Return the (X, Y) coordinate for the center point of the cell that contains the specified text.  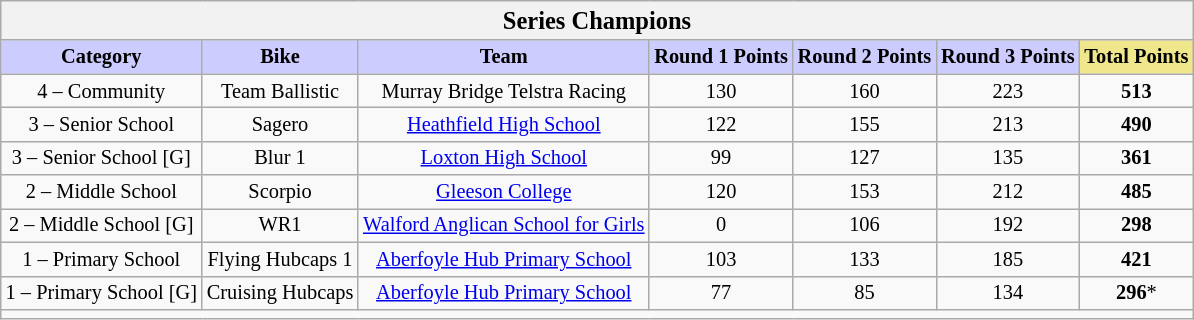
Round 3 Points (1008, 57)
192 (1008, 225)
Total Points (1137, 57)
0 (720, 225)
3 – Senior School (102, 124)
421 (1137, 259)
185 (1008, 259)
Bike (280, 57)
WR1 (280, 225)
485 (1137, 192)
Round 2 Points (864, 57)
Blur 1 (280, 158)
127 (864, 158)
Loxton High School (504, 158)
133 (864, 259)
Cruising Hubcaps (280, 293)
Sagero (280, 124)
Walford Anglican School for Girls (504, 225)
Team (504, 57)
513 (1137, 91)
213 (1008, 124)
2 – Middle School [G] (102, 225)
77 (720, 293)
130 (720, 91)
Scorpio (280, 192)
99 (720, 158)
Flying Hubcaps 1 (280, 259)
3 – Senior School [G] (102, 158)
361 (1137, 158)
134 (1008, 293)
135 (1008, 158)
1 – Primary School (102, 259)
Round 1 Points (720, 57)
212 (1008, 192)
122 (720, 124)
103 (720, 259)
Heathfield High School (504, 124)
Team Ballistic (280, 91)
1 – Primary School [G] (102, 293)
490 (1137, 124)
Murray Bridge Telstra Racing (504, 91)
155 (864, 124)
85 (864, 293)
153 (864, 192)
296* (1137, 293)
Category (102, 57)
Series Champions (597, 20)
298 (1137, 225)
106 (864, 225)
Gleeson College (504, 192)
223 (1008, 91)
160 (864, 91)
120 (720, 192)
2 – Middle School (102, 192)
4 – Community (102, 91)
